Extract the [X, Y] coordinate from the center of the cell holding the provided text.  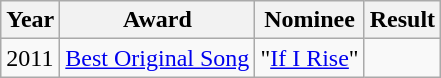
Result [402, 20]
Year [30, 20]
Award [158, 20]
Best Original Song [158, 58]
"If I Rise" [310, 58]
2011 [30, 58]
Nominee [310, 20]
